Provide the (X, Y) coordinate of the cell's center where the given text is located.  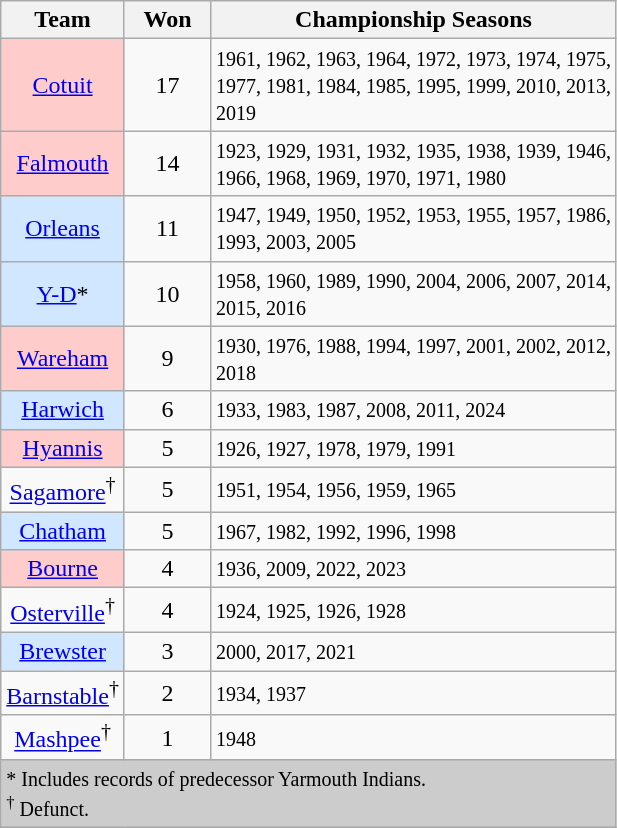
Sagamore† (63, 490)
Barnstable† (63, 694)
1924, 1925, 1926, 1928 (414, 610)
Cotuit (63, 85)
Orleans (63, 228)
Harwich (63, 410)
Team (63, 20)
* Includes records of predecessor Yarmouth Indians.† Defunct. (309, 794)
Won (167, 20)
1936, 2009, 2022, 2023 (414, 569)
1961, 1962, 1963, 1964, 1972, 1973, 1974, 1975,1977, 1981, 1984, 1985, 1995, 1999, 2010, 2013,2019 (414, 85)
Chatham (63, 531)
1947, 1949, 1950, 1952, 1953, 1955, 1957, 1986,1993, 2003, 2005 (414, 228)
Championship Seasons (414, 20)
10 (167, 294)
Brewster (63, 651)
1967, 1982, 1992, 1996, 1998 (414, 531)
2 (167, 694)
Hyannis (63, 448)
Falmouth (63, 164)
Osterville† (63, 610)
Bourne (63, 569)
Y-D* (63, 294)
17 (167, 85)
1926, 1927, 1978, 1979, 1991 (414, 448)
1930, 1976, 1988, 1994, 1997, 2001, 2002, 2012,2018 (414, 358)
2000, 2017, 2021 (414, 651)
Wareham (63, 358)
3 (167, 651)
1923, 1929, 1931, 1932, 1935, 1938, 1939, 1946,1966, 1968, 1969, 1970, 1971, 1980 (414, 164)
Mashpee† (63, 738)
1933, 1983, 1987, 2008, 2011, 2024 (414, 410)
1951, 1954, 1956, 1959, 1965 (414, 490)
9 (167, 358)
14 (167, 164)
6 (167, 410)
1 (167, 738)
1958, 1960, 1989, 1990, 2004, 2006, 2007, 2014,2015, 2016 (414, 294)
1948 (414, 738)
1934, 1937 (414, 694)
11 (167, 228)
